Find where the given text appears and provide that cell's center as [x, y] coordinate. 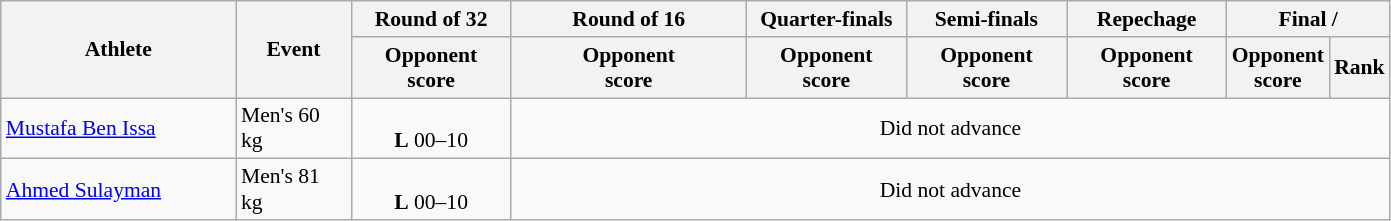
Athlete [118, 50]
Mustafa Ben Issa [118, 128]
Final / [1308, 19]
Event [294, 50]
Quarter-finals [826, 19]
Men's 60 kg [294, 128]
Round of 32 [431, 19]
Repechage [1146, 19]
Rank [1360, 68]
Ahmed Sulayman [118, 190]
Round of 16 [628, 19]
Men's 81 kg [294, 190]
Semi-finals [986, 19]
